Capture the cell that displays the provided text and extract its [X, Y] central coordinate. 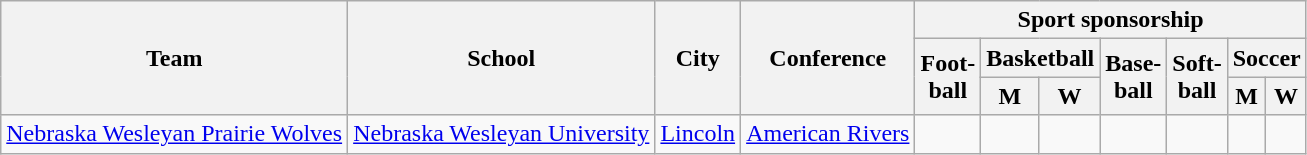
Lincoln [698, 134]
Team [174, 58]
Base-ball [1134, 77]
Nebraska Wesleyan Prairie Wolves [174, 134]
Conference [828, 58]
Soccer [1266, 58]
Foot-ball [948, 77]
School [502, 58]
Basketball [1040, 58]
American Rivers [828, 134]
Sport sponsorship [1110, 20]
Soft-ball [1197, 77]
City [698, 58]
Nebraska Wesleyan University [502, 134]
